Determine the [X, Y] coordinate at the center of the cell enclosing the given text.  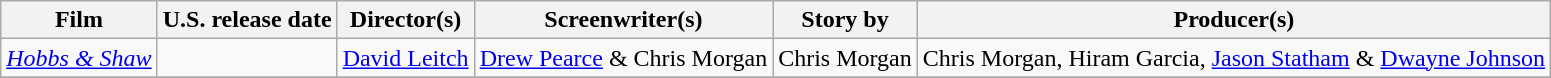
U.S. release date [247, 20]
Chris Morgan, Hiram Garcia, Jason Statham & Dwayne Johnson [1234, 58]
Film [79, 20]
Story by [846, 20]
Chris Morgan [846, 58]
Producer(s) [1234, 20]
Director(s) [406, 20]
Screenwriter(s) [624, 20]
Hobbs & Shaw [79, 58]
Drew Pearce & Chris Morgan [624, 58]
David Leitch [406, 58]
